Scan for the cell matching the given text and deliver its (x, y) coordinate at center. 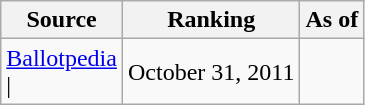
As of (332, 20)
Source (62, 20)
Ranking (210, 20)
October 31, 2011 (210, 72)
Ballotpedia| (62, 72)
